Extract the [x, y] coordinate from the center of the cell holding the provided text.  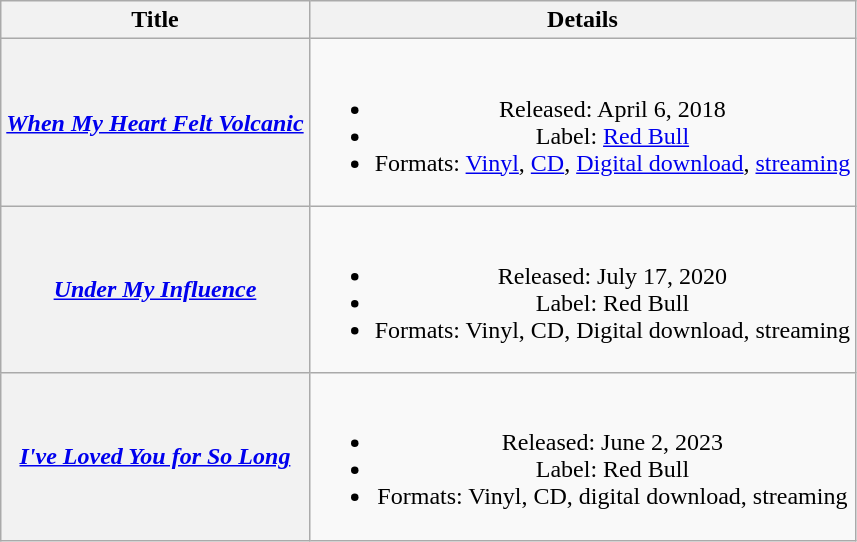
Under My Influence [155, 290]
Released: July 17, 2020Label: Red BullFormats: Vinyl, CD, Digital download, streaming [582, 290]
Released: June 2, 2023Label: Red BullFormats: Vinyl, CD, digital download, streaming [582, 456]
When My Heart Felt Volcanic [155, 122]
I've Loved You for So Long [155, 456]
Title [155, 20]
Released: April 6, 2018Label: Red BullFormats: Vinyl, CD, Digital download, streaming [582, 122]
Details [582, 20]
